Determine the (x, y) coordinate at the center of the cell enclosing the given text.  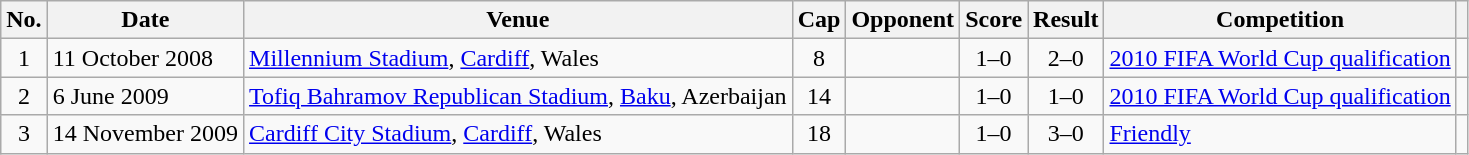
8 (819, 58)
6 June 2009 (145, 96)
Millennium Stadium, Cardiff, Wales (518, 58)
Friendly (1280, 134)
3–0 (1066, 134)
1 (24, 58)
3 (24, 134)
18 (819, 134)
Opponent (903, 20)
Venue (518, 20)
Cap (819, 20)
2–0 (1066, 58)
11 October 2008 (145, 58)
Tofiq Bahramov Republican Stadium, Baku, Azerbaijan (518, 96)
Score (994, 20)
14 November 2009 (145, 134)
Result (1066, 20)
14 (819, 96)
No. (24, 20)
Date (145, 20)
Competition (1280, 20)
2 (24, 96)
Cardiff City Stadium, Cardiff, Wales (518, 134)
